Determine the (X, Y) coordinate at the center of the cell enclosing the given text.  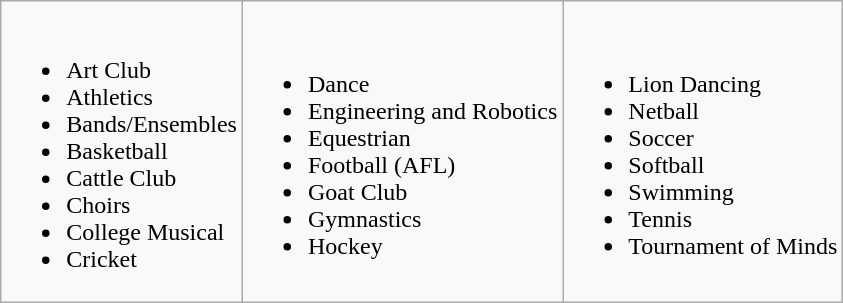
DanceEngineering and RoboticsEquestrianFootball (AFL)Goat ClubGymnasticsHockey (402, 152)
Lion DancingNetballSoccerSoftballSwimmingTennisTournament of Minds (703, 152)
Art ClubAthleticsBands/EnsemblesBasketballCattle ClubChoirsCollege MusicalCricket (122, 152)
